Search for the cell housing the specified text and yield its (x, y) center coordinate. 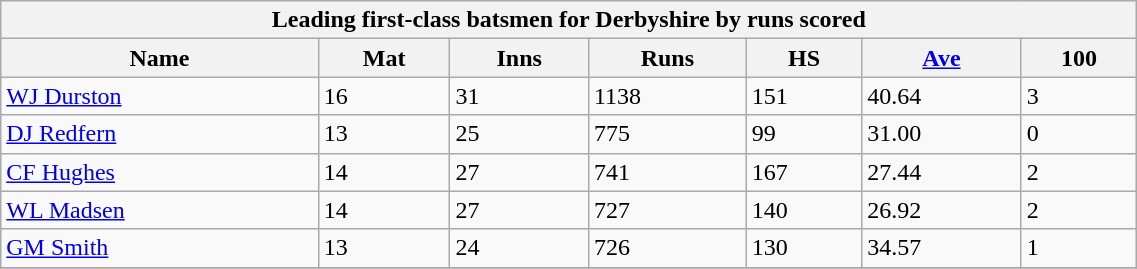
16 (384, 96)
40.64 (942, 96)
CF Hughes (160, 172)
130 (804, 248)
Inns (519, 58)
HS (804, 58)
25 (519, 134)
27.44 (942, 172)
Leading first-class batsmen for Derbyshire by runs scored (569, 20)
WL Madsen (160, 210)
140 (804, 210)
Ave (942, 58)
Runs (667, 58)
24 (519, 248)
100 (1079, 58)
34.57 (942, 248)
741 (667, 172)
775 (667, 134)
167 (804, 172)
Name (160, 58)
151 (804, 96)
0 (1079, 134)
726 (667, 248)
31.00 (942, 134)
727 (667, 210)
1138 (667, 96)
GM Smith (160, 248)
31 (519, 96)
Mat (384, 58)
3 (1079, 96)
26.92 (942, 210)
1 (1079, 248)
DJ Redfern (160, 134)
WJ Durston (160, 96)
99 (804, 134)
